Scan for the cell matching the given text and deliver its [x, y] coordinate at center. 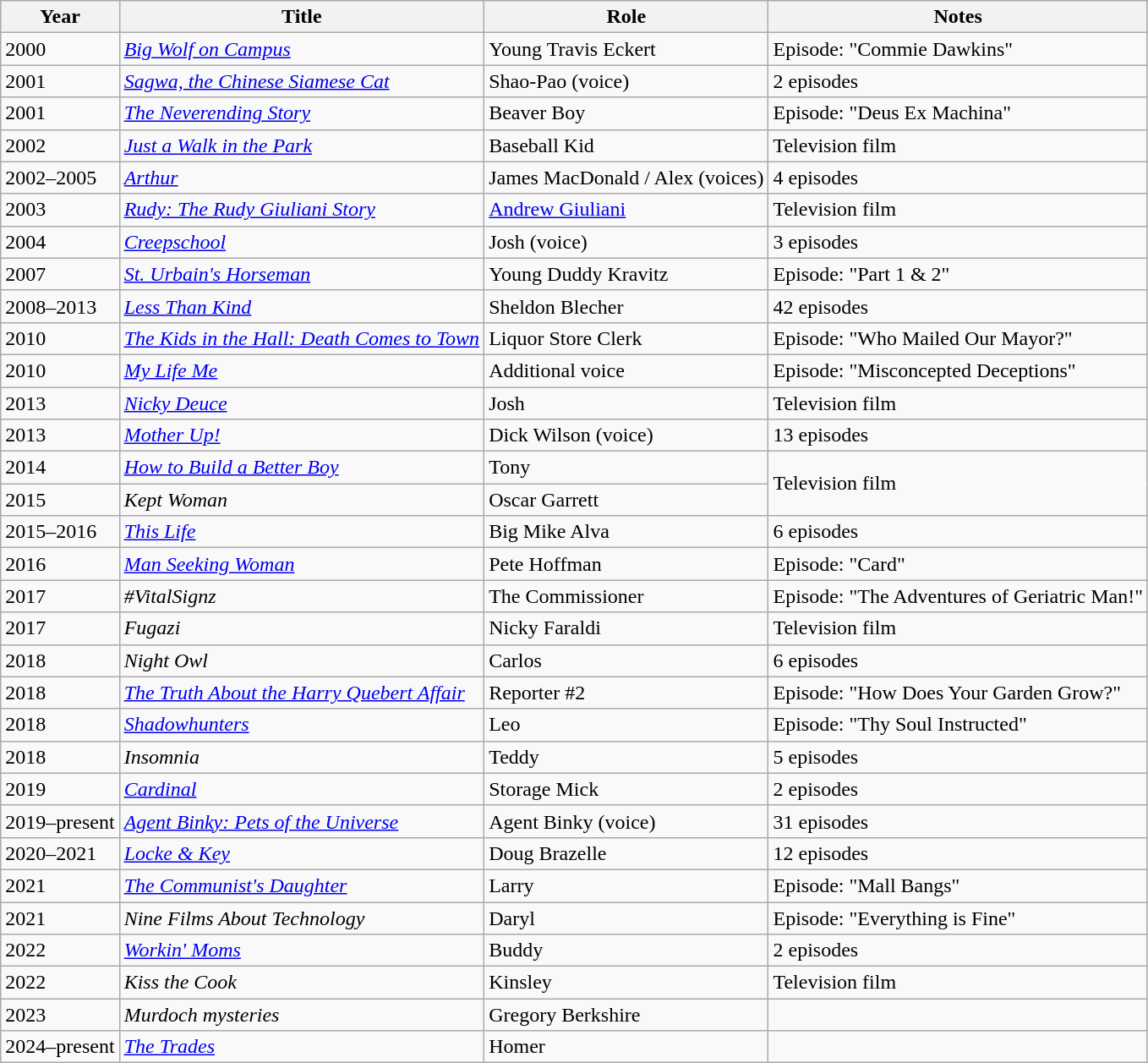
Beaver Boy [626, 113]
2015–2016 [60, 532]
2014 [60, 468]
Leo [626, 725]
Daryl [626, 918]
#VitalSignz [302, 596]
2015 [60, 500]
Buddy [626, 951]
Episode: "Misconcepted Deceptions" [959, 370]
Baseball Kid [626, 145]
Larry [626, 885]
James MacDonald / Alex (voices) [626, 178]
Role [626, 17]
2019 [60, 789]
Cardinal [302, 789]
2002–2005 [60, 178]
3 episodes [959, 242]
Kinsley [626, 983]
13 episodes [959, 436]
Liquor Store Clerk [626, 338]
Dick Wilson (voice) [626, 436]
Teddy [626, 757]
Josh (voice) [626, 242]
2020–2021 [60, 853]
Kept Woman [302, 500]
Young Travis Eckert [626, 49]
Homer [626, 1047]
Title [302, 17]
The Kids in the Hall: Death Comes to Town [302, 338]
2016 [60, 564]
Episode: "How Does Your Garden Grow?" [959, 693]
Year [60, 17]
The Truth About the Harry Quebert Affair [302, 693]
This Life [302, 532]
Shadowhunters [302, 725]
Shao-Pao (voice) [626, 81]
Episode: "Who Mailed Our Mayor?" [959, 338]
31 episodes [959, 821]
Episode: "The Adventures of Geriatric Man!" [959, 596]
2007 [60, 274]
Episode: "Mall Bangs" [959, 885]
Creepschool [302, 242]
Kiss the Cook [302, 983]
Additional voice [626, 370]
Arthur [302, 178]
Big Wolf on Campus [302, 49]
5 episodes [959, 757]
Rudy: The Rudy Giuliani Story [302, 210]
Episode: "Deus Ex Machina" [959, 113]
Andrew Giuliani [626, 210]
The Communist's Daughter [302, 885]
Young Duddy Kravitz [626, 274]
Carlos [626, 660]
Episode: "Thy Soul Instructed" [959, 725]
Sheldon Blecher [626, 306]
2019–present [60, 821]
Storage Mick [626, 789]
Nine Films About Technology [302, 918]
Josh [626, 403]
Sagwa, the Chinese Siamese Cat [302, 81]
2000 [60, 49]
Night Owl [302, 660]
My Life Me [302, 370]
Gregory Berkshire [626, 1015]
Just a Walk in the Park [302, 145]
Mother Up! [302, 436]
2024–present [60, 1047]
The Neverending Story [302, 113]
2002 [60, 145]
Fugazi [302, 628]
Reporter #2 [626, 693]
Doug Brazelle [626, 853]
Less Than Kind [302, 306]
Pete Hoffman [626, 564]
How to Build a Better Boy [302, 468]
Nicky Faraldi [626, 628]
Agent Binky (voice) [626, 821]
2008–2013 [60, 306]
Man Seeking Woman [302, 564]
Agent Binky: Pets of the Universe [302, 821]
The Trades [302, 1047]
The Commissioner [626, 596]
Episode: "Part 1 & 2" [959, 274]
12 episodes [959, 853]
Nicky Deuce [302, 403]
Big Mike Alva [626, 532]
St. Urbain's Horseman [302, 274]
Murdoch mysteries [302, 1015]
Insomnia [302, 757]
2004 [60, 242]
Episode: "Card" [959, 564]
2003 [60, 210]
Oscar Garrett [626, 500]
4 episodes [959, 178]
Episode: "Commie Dawkins" [959, 49]
2023 [60, 1015]
42 episodes [959, 306]
Episode: "Everything is Fine" [959, 918]
Tony [626, 468]
Notes [959, 17]
Locke & Key [302, 853]
Workin' Moms [302, 951]
